Locate the cell with the specified text and output its (X, Y) center coordinate. 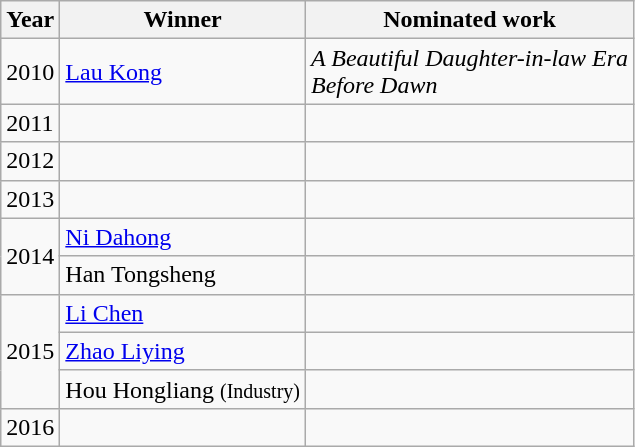
Hou Hongliang (Industry) (183, 389)
2012 (30, 161)
Winner (183, 20)
Zhao Liying (183, 351)
Li Chen (183, 313)
2016 (30, 427)
2014 (30, 256)
2015 (30, 351)
A Beautiful Daughter-in-law EraBefore Dawn (470, 72)
Lau Kong (183, 72)
2013 (30, 199)
Year (30, 20)
Ni Dahong (183, 237)
2010 (30, 72)
Han Tongsheng (183, 275)
Nominated work (470, 20)
2011 (30, 123)
